Output the [x, y] coordinate of the center of the cell containing the given text.  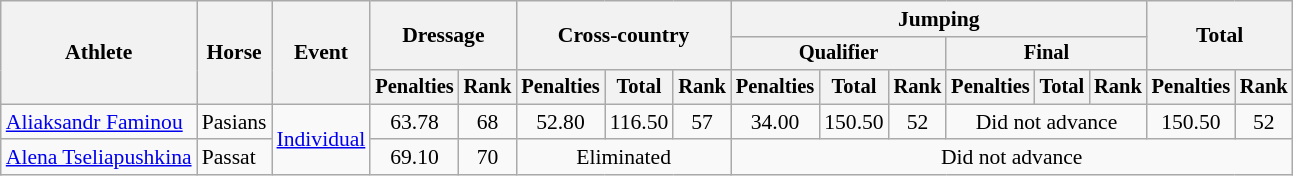
Event [322, 52]
Passat [234, 158]
116.50 [640, 122]
Final [1046, 54]
34.00 [775, 122]
68 [488, 122]
70 [488, 158]
63.78 [414, 122]
Qualifier [838, 54]
57 [702, 122]
Jumping [939, 19]
Dressage [443, 36]
Alena Tseliapushkina [99, 158]
52.80 [560, 122]
Individual [322, 140]
69.10 [414, 158]
Aliaksandr Faminou [99, 122]
Horse [234, 52]
Cross-country [624, 36]
Athlete [99, 52]
Eliminated [624, 158]
Pasians [234, 122]
